Return (X, Y) of the center of cell containing provided text 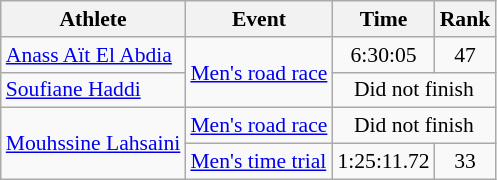
33 (466, 162)
Soufiane Haddi (94, 90)
Rank (466, 19)
Mouhssine Lahsaini (94, 144)
Event (258, 19)
Anass Aït El Abdia (94, 55)
47 (466, 55)
Athlete (94, 19)
Men's time trial (258, 162)
1:25:11.72 (383, 162)
6:30:05 (383, 55)
Time (383, 19)
